Return the [x, y] coordinate for the center point of the cell that contains the specified text.  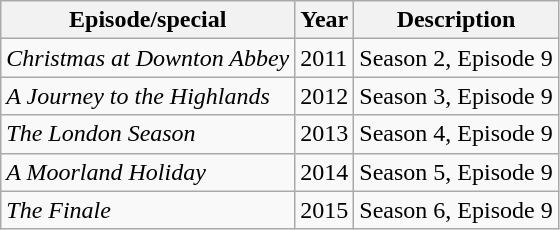
2013 [324, 134]
Episode/special [148, 20]
Season 3, Episode 9 [456, 96]
Season 6, Episode 9 [456, 210]
Year [324, 20]
Christmas at Downton Abbey [148, 58]
A Journey to the Highlands [148, 96]
2015 [324, 210]
Season 4, Episode 9 [456, 134]
Season 2, Episode 9 [456, 58]
2011 [324, 58]
Season 5, Episode 9 [456, 172]
2012 [324, 96]
2014 [324, 172]
The London Season [148, 134]
The Finale [148, 210]
Description [456, 20]
A Moorland Holiday [148, 172]
